Provide the [x, y] coordinate of the cell's center where the given text is located.  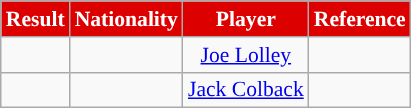
Result [36, 19]
Joe Lolley [246, 55]
Jack Colback [246, 90]
Player [246, 19]
Reference [360, 19]
Nationality [126, 19]
